Detect which cell encompasses the target text, then output its [X, Y] center coordinate. 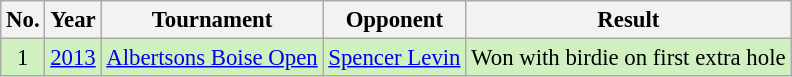
Albertsons Boise Open [212, 58]
Tournament [212, 20]
Spencer Levin [394, 58]
2013 [73, 58]
No. [23, 20]
Result [628, 20]
Won with birdie on first extra hole [628, 58]
Year [73, 20]
Opponent [394, 20]
1 [23, 58]
